Return the (x, y) coordinate for the center point of the cell that contains the specified text.  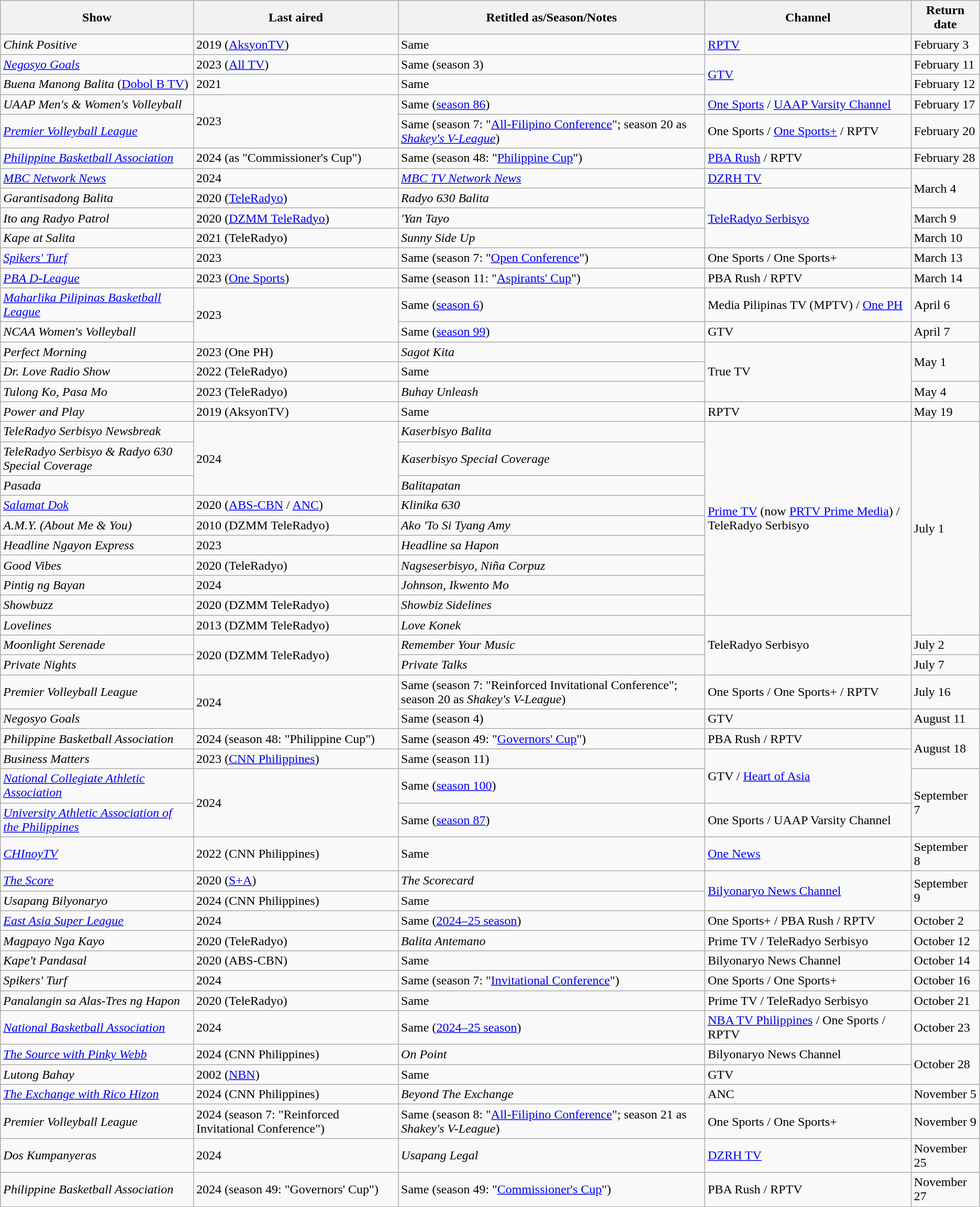
July 7 (945, 665)
Balita Antemano (552, 940)
February 12 (945, 84)
TeleRadyo Serbisyo & Radyo 630 Special Coverage (97, 459)
Beyond The Exchange (552, 1094)
2023 (All TV) (295, 64)
March 9 (945, 218)
July 16 (945, 692)
Power and Play (97, 412)
August 11 (945, 719)
2020 (ABS-CBN) (295, 960)
Pintig ng Bayan (97, 585)
Same (season 7: "Invitational Conference") (552, 980)
Sunny Side Up (552, 238)
March 14 (945, 278)
2013 (DZMM TeleRadyo) (295, 625)
TeleRadyo Serbisyo Newsbreak (97, 431)
On Point (552, 1055)
May 1 (945, 362)
2023 (TeleRadyo) (295, 392)
October 12 (945, 940)
Kaserbisyo Balita (552, 431)
Moonlight Serenade (97, 645)
Klinika 630 (552, 505)
November 9 (945, 1122)
2021 (295, 84)
GTV / Heart of Asia (808, 776)
September 7 (945, 803)
Radyo 630 Balita (552, 198)
East Asia Super League (97, 921)
March 10 (945, 238)
Perfect Morning (97, 352)
2024 (season 7: "Reinforced Invitational Conference") (295, 1122)
Headline sa Hapon (552, 545)
National Collegiate Athletic Association (97, 785)
Same (season 3) (552, 64)
2010 (DZMM TeleRadyo) (295, 525)
2024 (as "Commissioner's Cup") (295, 158)
February 17 (945, 104)
Panalangin sa Alas-Tres ng Hapon (97, 1001)
National Basketball Association (97, 1027)
July 2 (945, 645)
Same (season 8: "All-Filipino Conference"; season 21 as Shakey's V-League) (552, 1122)
Ako 'To Si Tyang Amy (552, 525)
Same (season 49: "Commissioner's Cup") (552, 1190)
Lutong Bahay (97, 1075)
September 9 (945, 891)
October 21 (945, 1001)
Dr. Love Radio Show (97, 372)
Channel (808, 18)
Business Matters (97, 759)
MBC Network News (97, 178)
Return date (945, 18)
Prime TV (now PRTV Prime Media) / TeleRadyo Serbisyo (808, 518)
One News (808, 854)
November 5 (945, 1094)
Same (season 49: "Governors' Cup") (552, 739)
May 19 (945, 412)
'Yan Tayo (552, 218)
Chink Positive (97, 45)
Garantisadong Balita (97, 198)
2024 (season 48: "Philippine Cup") (295, 739)
Showbuzz (97, 605)
Same (season 7: "Open Conference") (552, 258)
October 28 (945, 1065)
Headline Ngayon Express (97, 545)
2021 (TeleRadyo) (295, 238)
October 23 (945, 1027)
February 20 (945, 131)
April 7 (945, 332)
2022 (CNN Philippines) (295, 854)
2020 (S+A) (295, 881)
2024 (season 49: "Governors' Cup") (295, 1190)
August 18 (945, 749)
Same (season 7: "All-Filipino Conference"; season 20 as Shakey's V-League) (552, 131)
November 25 (945, 1155)
ANC (808, 1094)
Retitled as/Season/Notes (552, 18)
November 27 (945, 1190)
2023 (CNN Philippines) (295, 759)
Same (season 87) (552, 820)
Showbiz Sidelines (552, 605)
February 3 (945, 45)
May 4 (945, 392)
Remember Your Music (552, 645)
2020 (ABS-CBN / ANC) (295, 505)
The Source with Pinky Webb (97, 1055)
Maharlika Pilipinas Basketball League (97, 305)
NBA TV Philippines / One Sports / RPTV (808, 1027)
October 2 (945, 921)
Show (97, 18)
2022 (TeleRadyo) (295, 372)
Private Talks (552, 665)
Same (season 6) (552, 305)
Last aired (295, 18)
Same (season 99) (552, 332)
MBC TV Network News (552, 178)
February 28 (945, 158)
October 14 (945, 960)
Same (season 11: "Aspirants' Cup") (552, 278)
Dos Kumpanyeras (97, 1155)
Good Vibes (97, 565)
Love Konek (552, 625)
Magpayo Nga Kayo (97, 940)
Usapang Legal (552, 1155)
Sagot Kita (552, 352)
University Athletic Association of the Philippines (97, 820)
Salamat Dok (97, 505)
Kape at Salita (97, 238)
September 8 (945, 854)
February 11 (945, 64)
Johnson, Ikwento Mo (552, 585)
Buena Manong Balita (Dobol B TV) (97, 84)
Nagseserbisyo, Niña Corpuz (552, 565)
CHInoyTV (97, 854)
Kaserbisyo Special Coverage (552, 459)
Private Nights (97, 665)
A.M.Y. (About Me & You) (97, 525)
Same (season 11) (552, 759)
PBA D-League (97, 278)
March 13 (945, 258)
Same (season 48: "Philippine Cup") (552, 158)
Same (season 86) (552, 104)
One Sports+ / PBA Rush / RPTV (808, 921)
NCAA Women's Volleyball (97, 332)
March 4 (945, 188)
UAAP Men's & Women's Volleyball (97, 104)
Buhay Unleash (552, 392)
October 16 (945, 980)
Kape't Pandasal (97, 960)
The Score (97, 881)
The Exchange with Rico Hizon (97, 1094)
Tulong Ko, Pasa Mo (97, 392)
April 6 (945, 305)
Media Pilipinas TV (MPTV) / One PH (808, 305)
Lovelines (97, 625)
The Scorecard (552, 881)
Same (season 4) (552, 719)
2002 (NBN) (295, 1075)
Usapang Bilyonaryo (97, 901)
July 1 (945, 528)
2023 (One Sports) (295, 278)
Ito ang Radyo Patrol (97, 218)
Same (season 100) (552, 785)
Balitapatan (552, 485)
2023 (One PH) (295, 352)
Pasada (97, 485)
Same (season 7: "Reinforced Invitational Conference"; season 20 as Shakey's V-League) (552, 692)
True TV (808, 372)
